For the text-containing cell, return its midpoint in [X, Y] coordinate format. 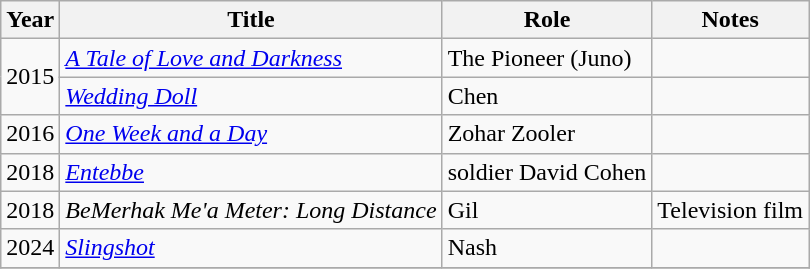
Zohar Zooler [547, 134]
One Week and a Day [251, 134]
soldier David Cohen [547, 172]
Title [251, 20]
Nash [547, 248]
Slingshot [251, 248]
2015 [30, 77]
Gil [547, 210]
Wedding Doll [251, 96]
Year [30, 20]
Role [547, 20]
BeMerhak Me'a Meter: Long Distance [251, 210]
Notes [730, 20]
Television film [730, 210]
2016 [30, 134]
The Pioneer (Juno) [547, 58]
Chen [547, 96]
A Tale of Love and Darkness [251, 58]
2024 [30, 248]
Entebbe [251, 172]
